Return (x, y) of the center of cell containing provided text 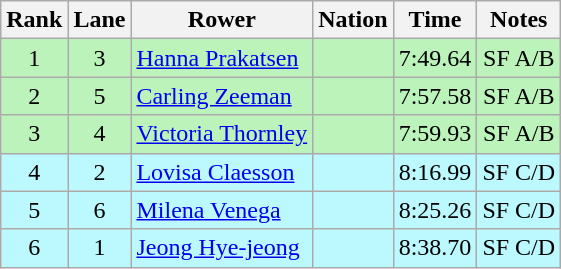
Milena Venega (222, 210)
Hanna Prakatsen (222, 58)
Notes (519, 20)
Rank (34, 20)
7:49.64 (435, 58)
8:16.99 (435, 172)
Jeong Hye-jeong (222, 248)
7:59.93 (435, 134)
Carling Zeeman (222, 96)
8:25.26 (435, 210)
8:38.70 (435, 248)
Nation (353, 20)
Rower (222, 20)
Lane (100, 20)
Victoria Thornley (222, 134)
Lovisa Claesson (222, 172)
Time (435, 20)
7:57.58 (435, 96)
